Identify which cell holds the provided text, then report its [X, Y] central coordinate. 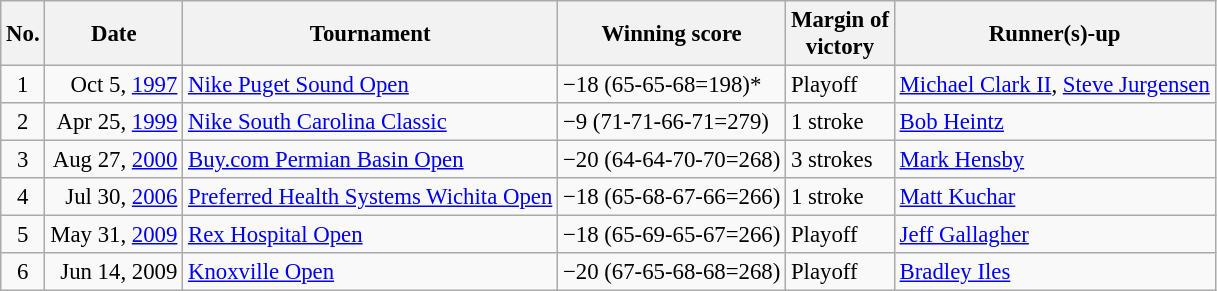
Bob Heintz [1054, 122]
4 [23, 197]
−18 (65-65-68=198)* [672, 85]
3 strokes [840, 160]
1 [23, 85]
No. [23, 34]
−9 (71-71-66-71=279) [672, 122]
Margin ofvictory [840, 34]
−18 (65-68-67-66=266) [672, 197]
−20 (64-64-70-70=268) [672, 160]
Aug 27, 2000 [114, 160]
3 [23, 160]
Mark Hensby [1054, 160]
Rex Hospital Open [370, 235]
Jul 30, 2006 [114, 197]
Date [114, 34]
Winning score [672, 34]
Apr 25, 1999 [114, 122]
Buy.com Permian Basin Open [370, 160]
Jeff Gallagher [1054, 235]
May 31, 2009 [114, 235]
−18 (65-69-65-67=266) [672, 235]
Nike Puget Sound Open [370, 85]
Nike South Carolina Classic [370, 122]
Preferred Health Systems Wichita Open [370, 197]
Michael Clark II, Steve Jurgensen [1054, 85]
Runner(s)-up [1054, 34]
Oct 5, 1997 [114, 85]
5 [23, 235]
Tournament [370, 34]
Matt Kuchar [1054, 197]
2 [23, 122]
